Extract the [X, Y] coordinate from the center of the cell holding the provided text.  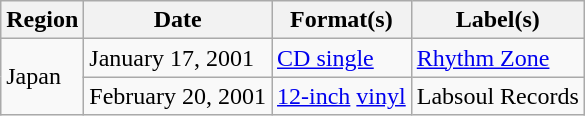
Format(s) [342, 20]
Label(s) [498, 20]
Rhythm Zone [498, 58]
January 17, 2001 [178, 58]
February 20, 2001 [178, 96]
Labsoul Records [498, 96]
Japan [42, 77]
Region [42, 20]
12-inch vinyl [342, 96]
Date [178, 20]
CD single [342, 58]
